Identify which cell holds the provided text, then report its (X, Y) central coordinate. 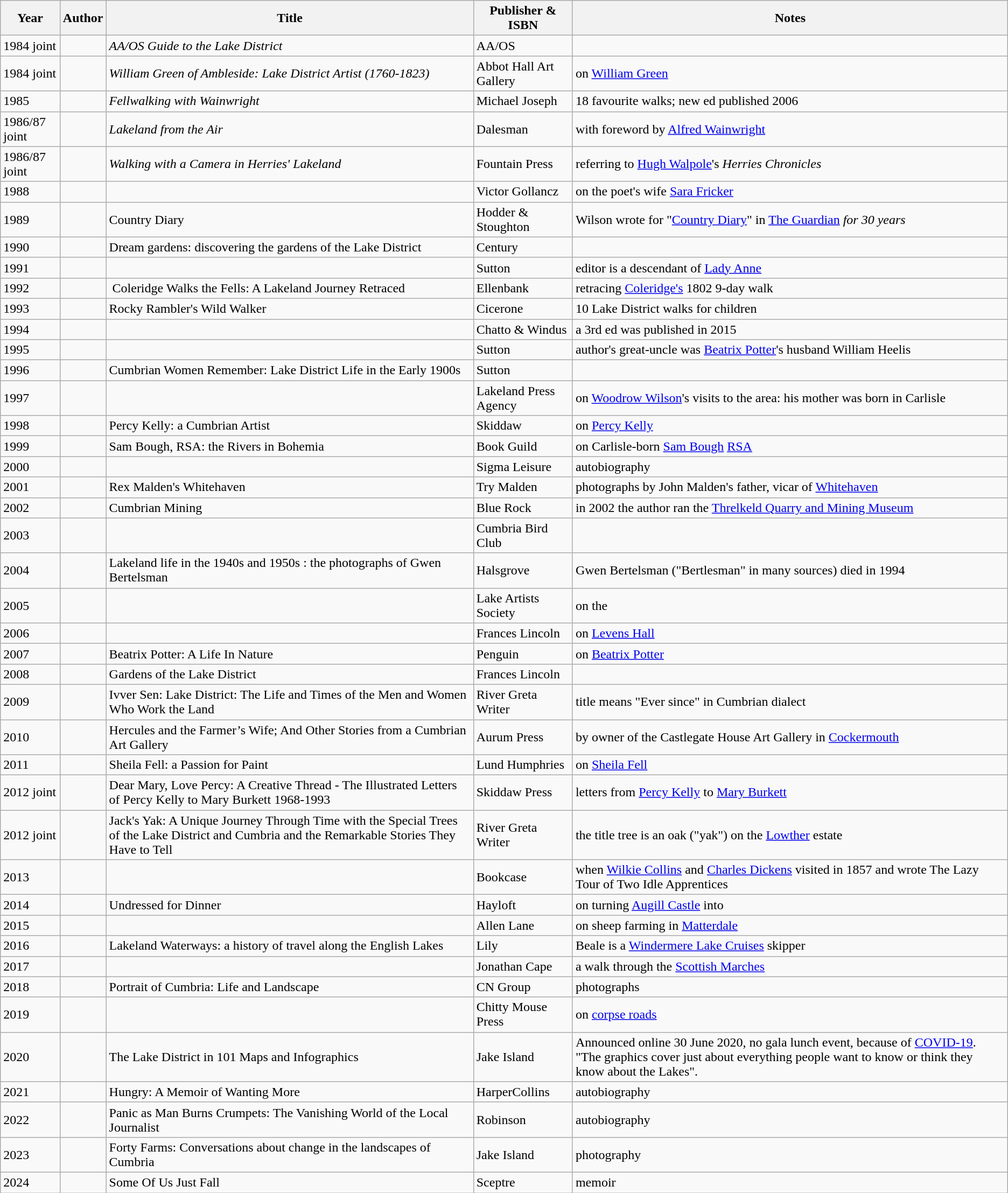
2011 (30, 765)
on Beatrix Potter (790, 654)
retracing Coleridge's 1802 9-day walk (790, 288)
Year (30, 18)
Some Of Us Just Fall (290, 1182)
2022 (30, 1120)
1999 (30, 446)
2001 (30, 487)
1991 (30, 268)
2003 (30, 535)
Try Malden (523, 487)
Title (290, 18)
William Green of Ambleside: Lake District Artist (1760-1823) (290, 73)
1990 (30, 247)
Abbot Hall Art Gallery (523, 73)
Book Guild (523, 446)
2024 (30, 1182)
2023 (30, 1154)
Dear Mary, Love Percy: A Creative Thread - The Illustrated Letters of Percy Kelly to Mary Burkett 1968-1993 (290, 792)
photography (790, 1154)
on Woodrow Wilson's visits to the area: his mother was born in Carlisle (790, 398)
by owner of the Castlegate House Art Gallery in Cockermouth (790, 736)
Cumbrian Mining (290, 508)
when Wilkie Collins and Charles Dickens visited in 1857 and wrote The Lazy Tour of Two Idle Apprentices (790, 878)
Wilson wrote for "Country Diary" in The Guardian for 30 years (790, 220)
Halsgrove (523, 571)
Bookcase (523, 878)
Jack's Yak: A Unique Journey Through Time with the Special Trees of the Lake District and Cumbria and the Remarkable Stories They Have to Tell (290, 835)
2016 (30, 946)
a walk through the Scottish Marches (790, 966)
Lund Humphries (523, 765)
2005 (30, 605)
in 2002 the author ran the Threlkeld Quarry and Mining Museum (790, 508)
Lake Artists Society (523, 605)
Lily (523, 946)
Lakeland life in the 1940s and 1950s : the photographs of Gwen Bertelsman (290, 571)
1992 (30, 288)
2002 (30, 508)
Chatto & Windus (523, 329)
Undressed for Dinner (290, 905)
Sheila Fell: a Passion for Paint (290, 765)
Hungry: A Memoir of Wanting More (290, 1092)
Fellwalking with Wainwright (290, 101)
Ivver Sen: Lake District: The Life and Times of the Men and Women Who Work the Land (290, 702)
memoir (790, 1182)
18 favourite walks; new ed published 2006 (790, 101)
1997 (30, 398)
The Lake District in 101 Maps and Infographics (290, 1057)
1985 (30, 101)
1993 (30, 308)
2015 (30, 925)
Michael Joseph (523, 101)
Cumbrian Women Remember: Lake District Life in the Early 1900s (290, 370)
letters from Percy Kelly to Mary Burkett (790, 792)
Lakeland Waterways: a history of travel along the English Lakes (290, 946)
Beale is a Windermere Lake Cruises skipper (790, 946)
Penguin (523, 654)
2004 (30, 571)
Aurum Press (523, 736)
Beatrix Potter: A Life In Nature (290, 654)
2014 (30, 905)
Country Diary (290, 220)
2018 (30, 987)
2008 (30, 674)
Chitty Mouse Press (523, 1014)
Hodder & Stoughton (523, 220)
on the (790, 605)
Jonathan Cape (523, 966)
photographs by John Malden's father, vicar of Whitehaven (790, 487)
2021 (30, 1092)
Rocky Rambler's Wild Walker (290, 308)
10 Lake District walks for children (790, 308)
with foreword by Alfred Wainwright (790, 129)
photographs (790, 987)
CN Group (523, 987)
2020 (30, 1057)
Dalesman (523, 129)
Lakeland from the Air (290, 129)
Gardens of the Lake District (290, 674)
on William Green (790, 73)
on sheep farming in Matterdale (790, 925)
author's great-uncle was Beatrix Potter's husband William Heelis (790, 350)
2006 (30, 633)
2010 (30, 736)
Allen Lane (523, 925)
AA/OS (523, 46)
Blue Rock (523, 508)
Gwen Bertelsman ("Bertlesman" in many sources) died in 1994 (790, 571)
on the poet's wife Sara Fricker (790, 192)
2000 (30, 467)
Portrait of Cumbria: Life and Landscape (290, 987)
Cicerone (523, 308)
Forty Farms: Conversations about change in the landscapes of Cumbria (290, 1154)
on turning Augill Castle into (790, 905)
Sigma Leisure (523, 467)
Ellenbank (523, 288)
Fountain Press (523, 164)
2019 (30, 1014)
1998 (30, 426)
1995 (30, 350)
on Carlisle-born Sam Bough RSA (790, 446)
Victor Gollancz (523, 192)
2017 (30, 966)
2013 (30, 878)
1989 (30, 220)
Lakeland Press Agency (523, 398)
Hayloft (523, 905)
Cumbria Bird Club (523, 535)
title means "Ever since" in Cumbrian dialect (790, 702)
HarperCollins (523, 1092)
editor is a descendant of Lady Anne (790, 268)
Rex Malden's Whitehaven (290, 487)
the title tree is an oak ("yak") on the Lowther estate (790, 835)
a 3rd ed was published in 2015 (790, 329)
on Sheila Fell (790, 765)
on corpse roads (790, 1014)
Walking with a Camera in Herries' Lakeland (290, 164)
Robinson (523, 1120)
1996 (30, 370)
Percy Kelly: a Cumbrian Artist (290, 426)
Panic as Man Burns Crumpets: The Vanishing World of the Local Journalist (290, 1120)
on Percy Kelly (790, 426)
Notes (790, 18)
2009 (30, 702)
Sceptre (523, 1182)
1994 (30, 329)
on Levens Hall (790, 633)
Sam Bough, RSA: the Rivers in Bohemia (290, 446)
Skiddaw Press (523, 792)
Hercules and the Farmer’s Wife; And Other Stories from a Cumbrian Art Gallery (290, 736)
2007 (30, 654)
AA/OS Guide to the Lake District (290, 46)
Publisher & ISBN (523, 18)
1988 (30, 192)
Coleridge Walks the Fells: A Lakeland Journey Retraced (290, 288)
Skiddaw (523, 426)
Author (83, 18)
referring to Hugh Walpole's Herries Chronicles (790, 164)
Dream gardens: discovering the gardens of the Lake District (290, 247)
Century (523, 247)
